Provide the (X, Y) coordinate of the cell's center where the given text is located.  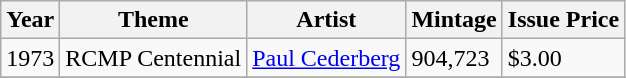
Paul Cederberg (326, 58)
Artist (326, 20)
Year (30, 20)
904,723 (454, 58)
RCMP Centennial (154, 58)
1973 (30, 58)
Mintage (454, 20)
$3.00 (563, 58)
Theme (154, 20)
Issue Price (563, 20)
